Find where the given text appears and provide that cell's center as [x, y] coordinate. 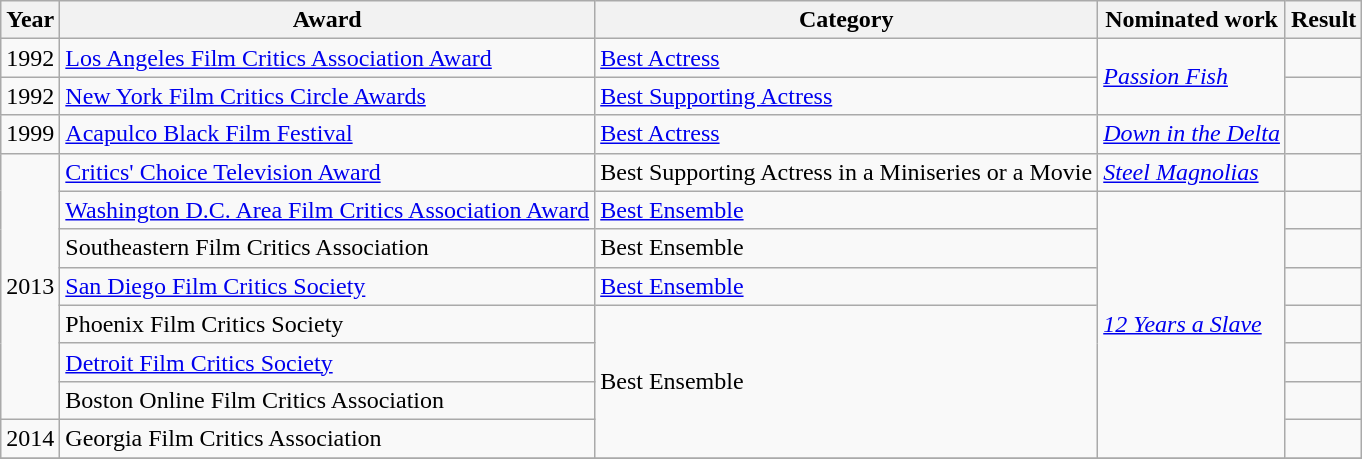
Steel Magnolias [1192, 172]
Los Angeles Film Critics Association Award [328, 58]
Southeastern Film Critics Association [328, 248]
Best Supporting Actress [846, 96]
Award [328, 20]
Category [846, 20]
Critics' Choice Television Award [328, 172]
Detroit Film Critics Society [328, 362]
Down in the Delta [1192, 134]
12 Years a Slave [1192, 324]
Georgia Film Critics Association [328, 438]
1999 [30, 134]
Boston Online Film Critics Association [328, 400]
Result [1323, 20]
Year [30, 20]
2013 [30, 286]
San Diego Film Critics Society [328, 286]
Washington D.C. Area Film Critics Association Award [328, 210]
Phoenix Film Critics Society [328, 324]
Passion Fish [1192, 77]
Nominated work [1192, 20]
Best Supporting Actress in a Miniseries or a Movie [846, 172]
2014 [30, 438]
Acapulco Black Film Festival [328, 134]
New York Film Critics Circle Awards [328, 96]
